Find where the given text appears and provide that cell's center as [X, Y] coordinate. 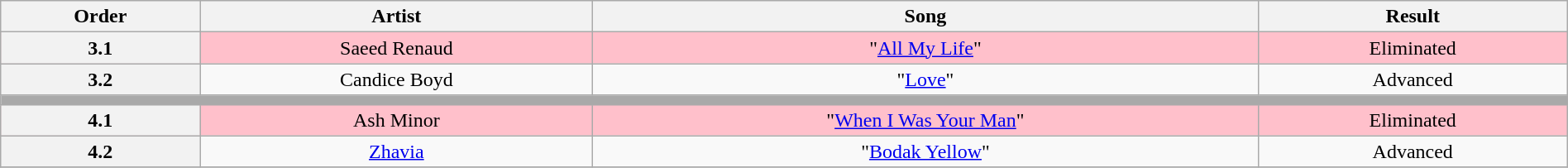
4.1 [101, 120]
Song [925, 17]
"Bodak Yellow" [925, 151]
Order [101, 17]
3.1 [101, 48]
Candice Boyd [397, 79]
"When I Was Your Man" [925, 120]
"Love" [925, 79]
Result [1413, 17]
Zhavia [397, 151]
Saeed Renaud [397, 48]
Artist [397, 17]
"All My Life" [925, 48]
Ash Minor [397, 120]
4.2 [101, 151]
3.2 [101, 79]
